From the cell containing the given text, extract its center point as [x, y] coordinate. 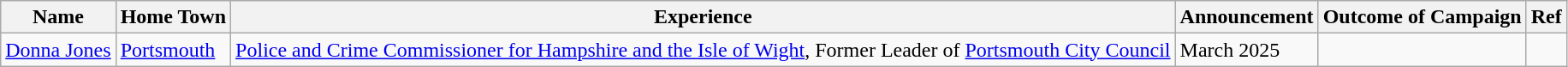
Experience [704, 17]
Police and Crime Commissioner for Hampshire and the Isle of Wight, Former Leader of Portsmouth City Council [704, 50]
Home Town [173, 17]
Outcome of Campaign [1422, 17]
March 2025 [1246, 50]
Portsmouth [173, 50]
Announcement [1246, 17]
Name [58, 17]
Ref [1546, 17]
Donna Jones [58, 50]
